Find where the given text appears and provide that cell's center as (X, Y) coordinate. 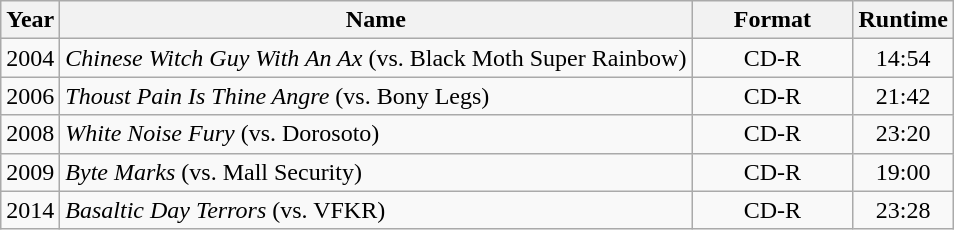
2009 (30, 172)
23:28 (903, 210)
2008 (30, 134)
2004 (30, 58)
Basaltic Day Terrors (vs. VFKR) (376, 210)
2014 (30, 210)
Thoust Pain Is Thine Angre (vs. Bony Legs) (376, 96)
Runtime (903, 20)
2006 (30, 96)
23:20 (903, 134)
Chinese Witch Guy With An Ax (vs. Black Moth Super Rainbow) (376, 58)
Year (30, 20)
Name (376, 20)
19:00 (903, 172)
14:54 (903, 58)
21:42 (903, 96)
White Noise Fury (vs. Dorosoto) (376, 134)
Byte Marks (vs. Mall Security) (376, 172)
Format (772, 20)
